Return [X, Y] of the center of cell containing provided text 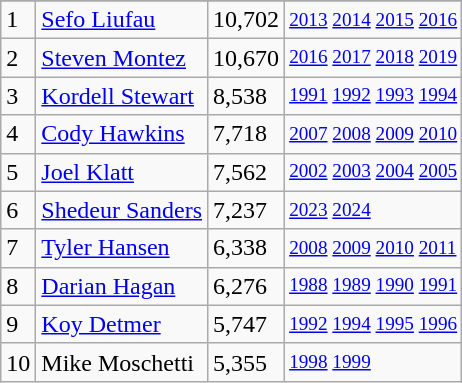
Kordell Stewart [122, 96]
9 [18, 324]
8,538 [246, 96]
Darian Hagan [122, 286]
1991 1992 1993 1994 [374, 96]
Cody Hawkins [122, 134]
7,237 [246, 210]
5,355 [246, 362]
10,702 [246, 20]
2 [18, 58]
7,718 [246, 134]
Sefo Liufau [122, 20]
1988 1989 1990 1991 [374, 286]
6,276 [246, 286]
1 [18, 20]
Mike Moschetti [122, 362]
1992 1994 1995 1996 [374, 324]
2016 2017 2018 2019 [374, 58]
4 [18, 134]
2008 2009 2010 2011 [374, 248]
2007 2008 2009 2010 [374, 134]
5 [18, 172]
6,338 [246, 248]
2002 2003 2004 2005 [374, 172]
1998 1999 [374, 362]
6 [18, 210]
Koy Detmer [122, 324]
Tyler Hansen [122, 248]
2023 2024 [374, 210]
Steven Montez [122, 58]
10,670 [246, 58]
Joel Klatt [122, 172]
7,562 [246, 172]
10 [18, 362]
8 [18, 286]
7 [18, 248]
2013 2014 2015 2016 [374, 20]
5,747 [246, 324]
3 [18, 96]
Shedeur Sanders [122, 210]
